Return the [x, y] coordinate for the center point of the cell that contains the specified text.  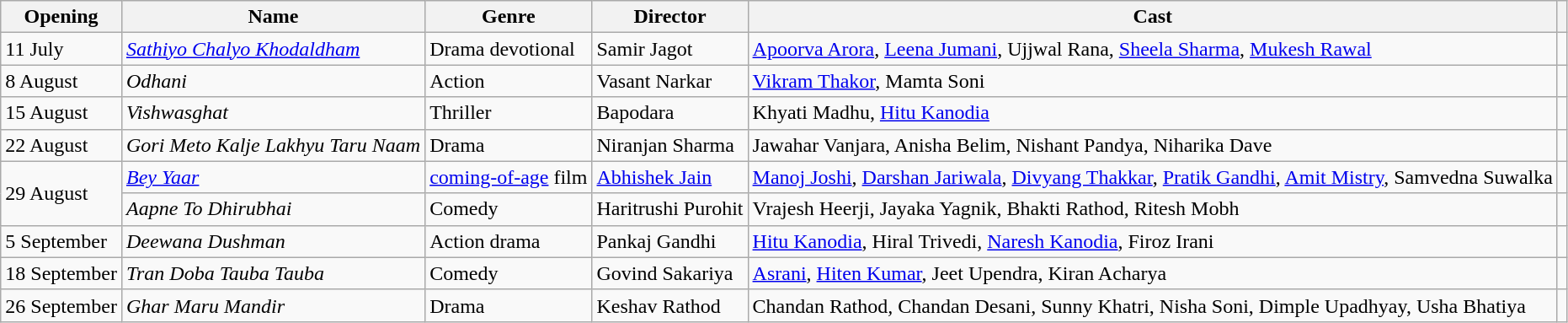
Aapne To Dhirubhai [273, 209]
Vasant Narkar [670, 81]
Haritrushi Purohit [670, 209]
Chandan Rathod, Chandan Desani, Sunny Khatri, Nisha Soni, Dimple Upadhyay, Usha Bhatiya [1152, 305]
Manoj Joshi, Darshan Jariwala, Divyang Thakkar, Pratik Gandhi, Amit Mistry, Samvedna Suwalka [1152, 177]
Thriller [509, 113]
Apoorva Arora, Leena Jumani, Ujjwal Rana, Sheela Sharma, Mukesh Rawal [1152, 49]
Drama devotional [509, 49]
Keshav Rathod [670, 305]
Bapodara [670, 113]
Deewana Dushman [273, 241]
Genre [509, 17]
Gori Meto Kalje Lakhyu Taru Naam [273, 145]
Samir Jagot [670, 49]
Opening [61, 17]
Vishwasghat [273, 113]
Odhani [273, 81]
Jawahar Vanjara, Anisha Belim, Nishant Pandya, Niharika Dave [1152, 145]
Asrani, Hiten Kumar, Jeet Upendra, Kiran Acharya [1152, 273]
26 September [61, 305]
Pankaj Gandhi [670, 241]
Hitu Kanodia, Hiral Trivedi, Naresh Kanodia, Firoz Irani [1152, 241]
8 August [61, 81]
Vrajesh Heerji, Jayaka Yagnik, Bhakti Rathod, Ritesh Mobh [1152, 209]
Ghar Maru Mandir [273, 305]
15 August [61, 113]
Bey Yaar [273, 177]
Director [670, 17]
Name [273, 17]
Abhishek Jain [670, 177]
Sathiyo Chalyo Khodaldham [273, 49]
Action [509, 81]
5 September [61, 241]
Vikram Thakor, Mamta Soni [1152, 81]
coming-of-age film [509, 177]
29 August [61, 193]
22 August [61, 145]
11 July [61, 49]
Govind Sakariya [670, 273]
Tran Doba Tauba Tauba [273, 273]
Cast [1152, 17]
Action drama [509, 241]
Khyati Madhu, Hitu Kanodia [1152, 113]
18 September [61, 273]
Niranjan Sharma [670, 145]
